Return [x, y] of the center of cell containing provided text 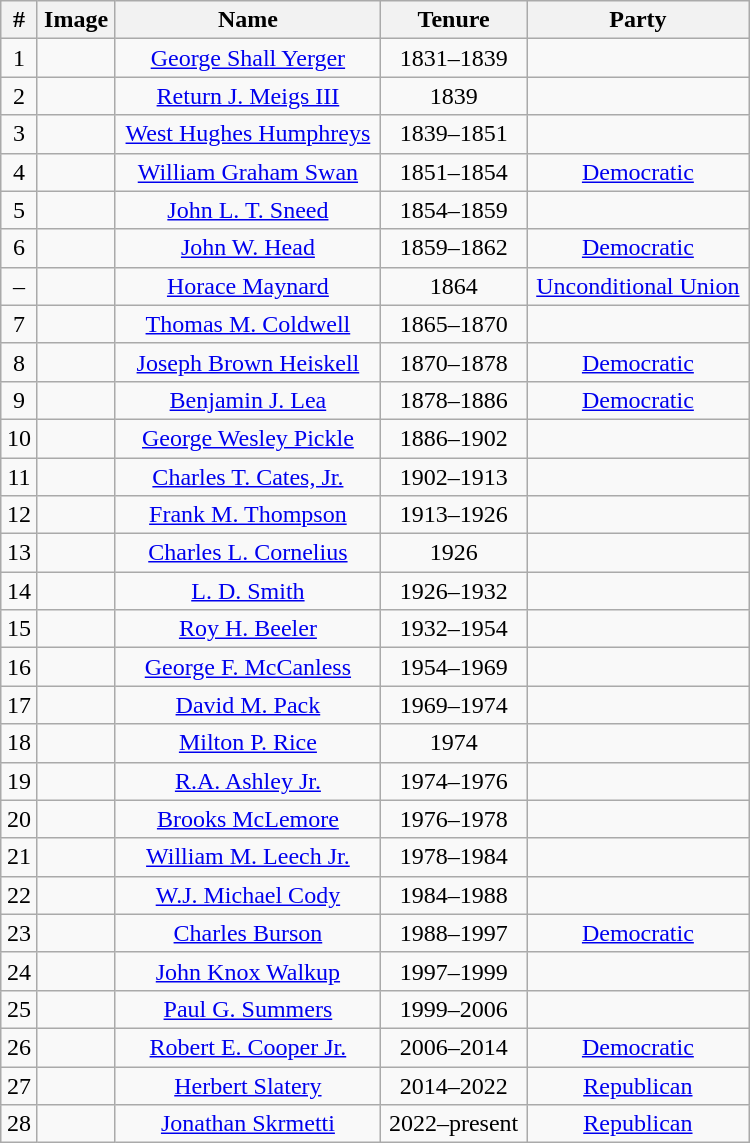
3 [19, 134]
West Hughes Humphreys [248, 134]
– [19, 286]
Charles T. Cates, Jr. [248, 477]
1974 [454, 743]
George Wesley Pickle [248, 438]
13 [19, 553]
David M. Pack [248, 705]
Paul G. Summers [248, 1009]
Tenure [454, 20]
22 [19, 895]
1978–1984 [454, 857]
1851–1854 [454, 172]
10 [19, 438]
16 [19, 667]
Roy H. Beeler [248, 629]
Benjamin J. Lea [248, 400]
1854–1859 [454, 210]
L. D. Smith [248, 591]
1997–1999 [454, 971]
24 [19, 971]
Robert E. Cooper Jr. [248, 1047]
5 [19, 210]
Unconditional Union [638, 286]
14 [19, 591]
1932–1954 [454, 629]
21 [19, 857]
18 [19, 743]
1954–1969 [454, 667]
1988–1997 [454, 933]
Charles L. Cornelius [248, 553]
Image [76, 20]
1976–1978 [454, 819]
12 [19, 515]
1969–1974 [454, 705]
Joseph Brown Heiskell [248, 362]
1926–1932 [454, 591]
Brooks McLemore [248, 819]
1870–1878 [454, 362]
15 [19, 629]
George F. McCanless [248, 667]
9 [19, 400]
2014–2022 [454, 1085]
4 [19, 172]
1865–1870 [454, 324]
1839–1851 [454, 134]
Thomas M. Coldwell [248, 324]
Herbert Slatery [248, 1085]
1902–1913 [454, 477]
1999–2006 [454, 1009]
17 [19, 705]
20 [19, 819]
William Graham Swan [248, 172]
1886–1902 [454, 438]
John Knox Walkup [248, 971]
Horace Maynard [248, 286]
John L. T. Sneed [248, 210]
2006–2014 [454, 1047]
Party [638, 20]
1864 [454, 286]
19 [19, 781]
6 [19, 248]
Jonathan Skrmetti [248, 1124]
William M. Leech Jr. [248, 857]
1 [19, 58]
1839 [454, 96]
1926 [454, 553]
23 [19, 933]
R.A. Ashley Jr. [248, 781]
Name [248, 20]
1859–1862 [454, 248]
25 [19, 1009]
1831–1839 [454, 58]
26 [19, 1047]
1913–1926 [454, 515]
Charles Burson [248, 933]
Milton P. Rice [248, 743]
John W. Head [248, 248]
George Shall Yerger [248, 58]
Frank M. Thompson [248, 515]
W.J. Michael Cody [248, 895]
1984–1988 [454, 895]
8 [19, 362]
27 [19, 1085]
28 [19, 1124]
2 [19, 96]
7 [19, 324]
1878–1886 [454, 400]
2022–present [454, 1124]
1974–1976 [454, 781]
# [19, 20]
11 [19, 477]
Return J. Meigs III [248, 96]
